Identify which cell holds the provided text, then report its (X, Y) central coordinate. 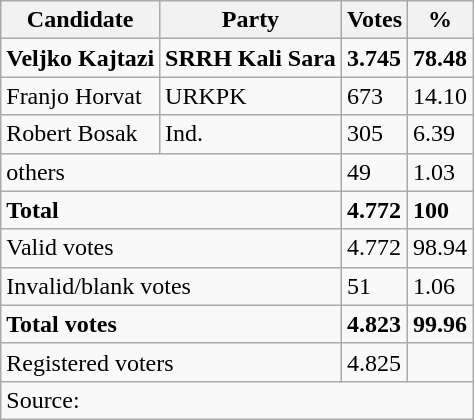
4.825 (374, 362)
Veljko Kajtazi (80, 58)
98.94 (440, 248)
Registered voters (172, 362)
51 (374, 286)
49 (374, 172)
1.06 (440, 286)
others (172, 172)
Party (251, 20)
3.745 (374, 58)
1.03 (440, 172)
Robert Bosak (80, 134)
Candidate (80, 20)
Invalid/blank votes (172, 286)
Franjo Horvat (80, 96)
6.39 (440, 134)
URKPK (251, 96)
99.96 (440, 324)
Total votes (172, 324)
100 (440, 210)
Source: (237, 400)
4.823 (374, 324)
SRRH Kali Sara (251, 58)
673 (374, 96)
78.48 (440, 58)
14.10 (440, 96)
Valid votes (172, 248)
% (440, 20)
Ind. (251, 134)
Votes (374, 20)
Total (172, 210)
305 (374, 134)
